Scan for the cell matching the given text and deliver its (x, y) coordinate at center. 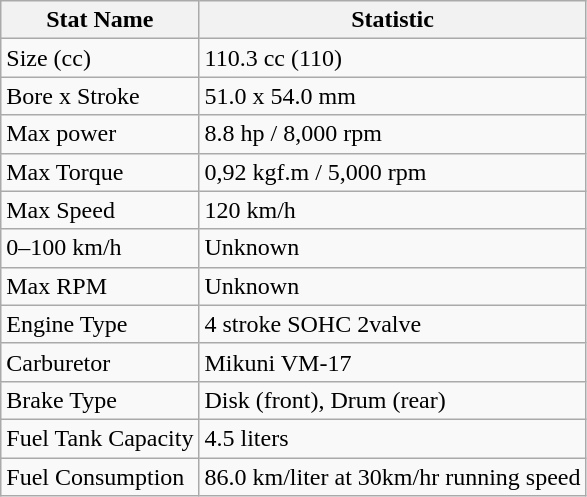
Max power (100, 134)
8.8 hp / 8,000 rpm (392, 134)
Carburetor (100, 362)
110.3 cc (110) (392, 58)
86.0 km/liter at 30km/hr running speed (392, 477)
Disk (front), Drum (rear) (392, 400)
0–100 km/h (100, 248)
0,92 kgf.m / 5,000 rpm (392, 172)
4 stroke SOHC 2valve (392, 324)
4.5 liters (392, 438)
120 km/h (392, 210)
Size (cc) (100, 58)
Statistic (392, 20)
Fuel Consumption (100, 477)
Brake Type (100, 400)
Mikuni VM-17 (392, 362)
Max Torque (100, 172)
Stat Name (100, 20)
Engine Type (100, 324)
Fuel Tank Capacity (100, 438)
Max RPM (100, 286)
Max Speed (100, 210)
51.0 x 54.0 mm (392, 96)
Bore x Stroke (100, 96)
